Detect which cell encompasses the target text, then output its (x, y) center coordinate. 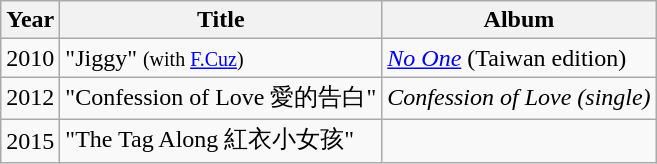
2010 (30, 58)
"Jiggy" (with F.Cuz) (221, 58)
"The Tag Along 紅衣小女孩" (221, 140)
Album (519, 20)
2012 (30, 98)
Year (30, 20)
2015 (30, 140)
Confession of Love (single) (519, 98)
"Confession of Love 愛的告白" (221, 98)
Title (221, 20)
No One (Taiwan edition) (519, 58)
